For the text-containing cell, return its midpoint in (X, Y) coordinate format. 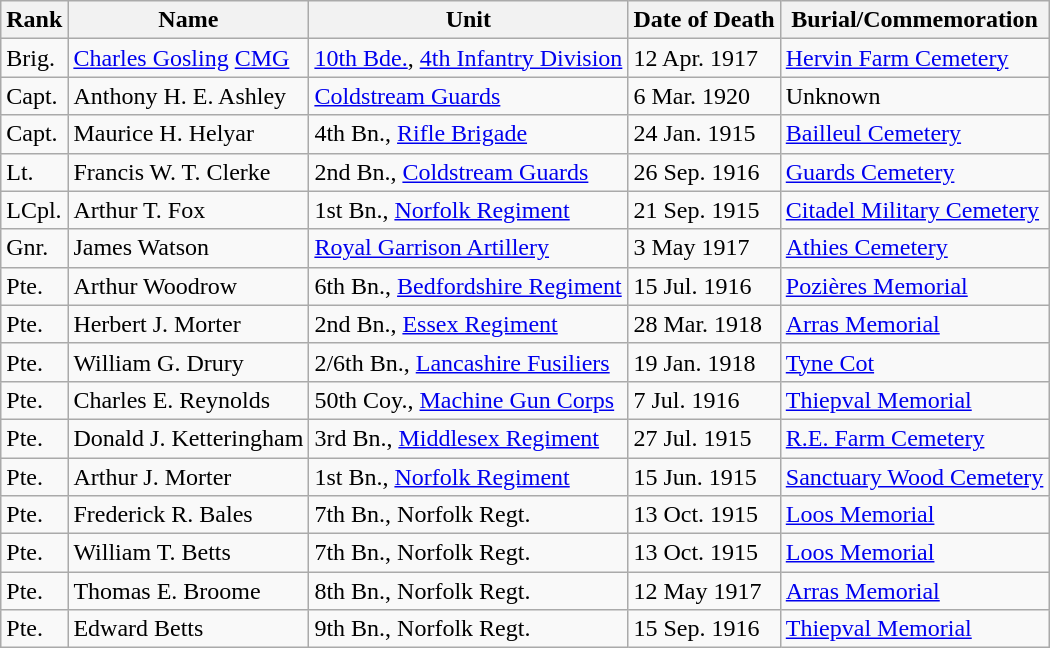
Anthony H. E. Ashley (188, 96)
12 May 1917 (704, 591)
2nd Bn., Essex Regiment (468, 324)
William G. Drury (188, 362)
Charles Gosling CMG (188, 58)
Brig. (34, 58)
William T. Betts (188, 553)
3 May 1917 (704, 248)
Gnr. (34, 248)
Hervin Farm Cemetery (914, 58)
Guards Cemetery (914, 172)
R.E. Farm Cemetery (914, 438)
50th Coy., Machine Gun Corps (468, 400)
Arthur Woodrow (188, 286)
21 Sep. 1915 (704, 210)
Arthur T. Fox (188, 210)
LCpl. (34, 210)
Rank (34, 20)
15 Jun. 1915 (704, 477)
Edward Betts (188, 629)
Herbert J. Morter (188, 324)
19 Jan. 1918 (704, 362)
2nd Bn., Coldstream Guards (468, 172)
James Watson (188, 248)
Francis W. T. Clerke (188, 172)
12 Apr. 1917 (704, 58)
Burial/Commemoration (914, 20)
Name (188, 20)
Charles E. Reynolds (188, 400)
Maurice H. Helyar (188, 134)
Thomas E. Broome (188, 591)
Bailleul Cemetery (914, 134)
Arthur J. Morter (188, 477)
Pozières Memorial (914, 286)
28 Mar. 1918 (704, 324)
6th Bn., Bedfordshire Regiment (468, 286)
15 Sep. 1916 (704, 629)
15 Jul. 1916 (704, 286)
4th Bn., Rifle Brigade (468, 134)
Unit (468, 20)
Frederick R. Bales (188, 515)
Date of Death (704, 20)
Royal Garrison Artillery (468, 248)
3rd Bn., Middlesex Regiment (468, 438)
Athies Cemetery (914, 248)
Unknown (914, 96)
Tyne Cot (914, 362)
6 Mar. 1920 (704, 96)
7 Jul. 1916 (704, 400)
Sanctuary Wood Cemetery (914, 477)
Citadel Military Cemetery (914, 210)
9th Bn., Norfolk Regt. (468, 629)
10th Bde., 4th Infantry Division (468, 58)
26 Sep. 1916 (704, 172)
27 Jul. 1915 (704, 438)
Donald J. Ketteringham (188, 438)
Coldstream Guards (468, 96)
24 Jan. 1915 (704, 134)
Lt. (34, 172)
8th Bn., Norfolk Regt. (468, 591)
2/6th Bn., Lancashire Fusiliers (468, 362)
